Capture the cell that displays the provided text and extract its (x, y) central coordinate. 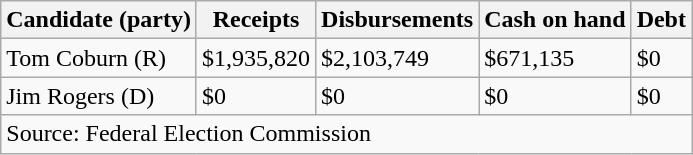
Source: Federal Election Commission (346, 134)
Debt (661, 20)
$1,935,820 (256, 58)
$2,103,749 (398, 58)
$671,135 (555, 58)
Cash on hand (555, 20)
Jim Rogers (D) (99, 96)
Candidate (party) (99, 20)
Receipts (256, 20)
Tom Coburn (R) (99, 58)
Disbursements (398, 20)
